Pinpoint the cell where the given text exists, returning its (X, Y) midpoint coordinate. 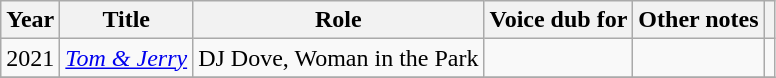
Other notes (698, 20)
Year (30, 20)
Title (126, 20)
Voice dub for (558, 20)
2021 (30, 58)
Role (338, 20)
DJ Dove, Woman in the Park (338, 58)
Tom & Jerry (126, 58)
